From the cell containing the given text, extract its center point as [X, Y] coordinate. 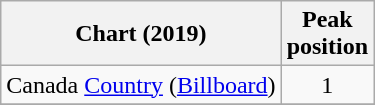
Peak position [327, 34]
Canada Country (Billboard) [141, 85]
1 [327, 85]
Chart (2019) [141, 34]
